Identify which cell holds the provided text, then report its [X, Y] central coordinate. 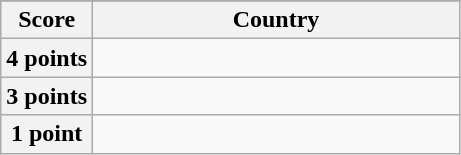
Score [47, 20]
3 points [47, 96]
4 points [47, 58]
1 point [47, 134]
Country [276, 20]
